Identify which cell holds the provided text, then report its [x, y] central coordinate. 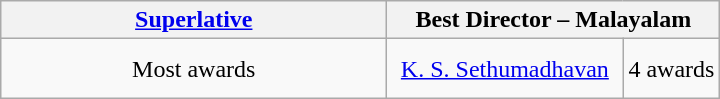
Best Director – Malayalam [554, 20]
Superlative [194, 20]
K. S. Sethumadhavan [505, 69]
Most awards [194, 69]
4 awards [672, 69]
